Extract the [x, y] coordinate from the center of the cell holding the provided text.  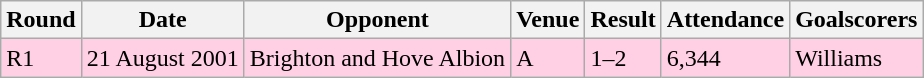
Attendance [725, 20]
Result [623, 20]
A [548, 58]
Goalscorers [856, 20]
Venue [548, 20]
Williams [856, 58]
1–2 [623, 58]
R1 [41, 58]
Date [162, 20]
Brighton and Hove Albion [377, 58]
6,344 [725, 58]
Opponent [377, 20]
Round [41, 20]
21 August 2001 [162, 58]
